Scan for the cell matching the given text and deliver its [x, y] coordinate at center. 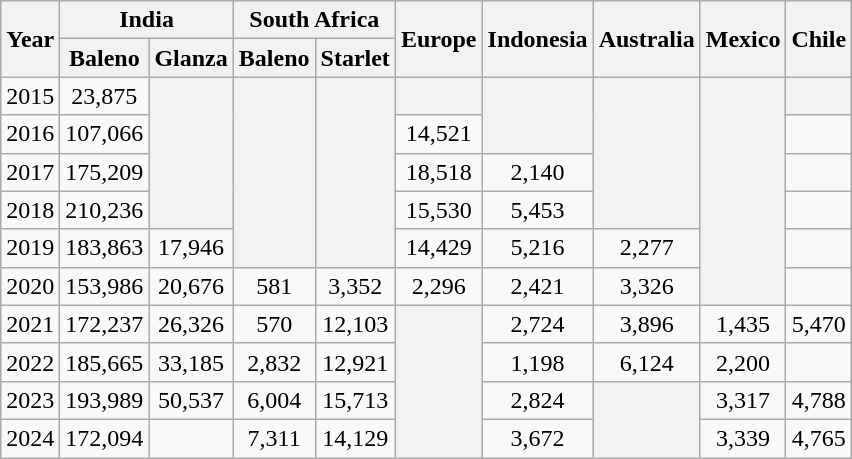
Glanza [191, 58]
185,665 [104, 362]
3,317 [743, 400]
7,311 [274, 438]
2,421 [538, 286]
Starlet [355, 58]
12,103 [355, 324]
1,435 [743, 324]
2017 [30, 172]
Australia [646, 39]
South Africa [314, 20]
2,277 [646, 248]
175,209 [104, 172]
210,236 [104, 210]
570 [274, 324]
3,896 [646, 324]
2021 [30, 324]
5,216 [538, 248]
172,094 [104, 438]
12,921 [355, 362]
2015 [30, 96]
3,339 [743, 438]
50,537 [191, 400]
172,237 [104, 324]
26,326 [191, 324]
15,530 [438, 210]
183,863 [104, 248]
17,946 [191, 248]
2023 [30, 400]
Europe [438, 39]
2022 [30, 362]
2020 [30, 286]
3,672 [538, 438]
2018 [30, 210]
14,429 [438, 248]
2024 [30, 438]
14,521 [438, 134]
4,765 [819, 438]
2,824 [538, 400]
Indonesia [538, 39]
193,989 [104, 400]
33,185 [191, 362]
18,518 [438, 172]
5,470 [819, 324]
2,724 [538, 324]
2,200 [743, 362]
4,788 [819, 400]
15,713 [355, 400]
23,875 [104, 96]
Year [30, 39]
Mexico [743, 39]
6,004 [274, 400]
20,676 [191, 286]
3,326 [646, 286]
1,198 [538, 362]
Chile [819, 39]
2016 [30, 134]
5,453 [538, 210]
107,066 [104, 134]
2,140 [538, 172]
2,832 [274, 362]
581 [274, 286]
3,352 [355, 286]
6,124 [646, 362]
14,129 [355, 438]
153,986 [104, 286]
India [146, 20]
2,296 [438, 286]
2019 [30, 248]
